Capture the cell that displays the provided text and extract its [x, y] central coordinate. 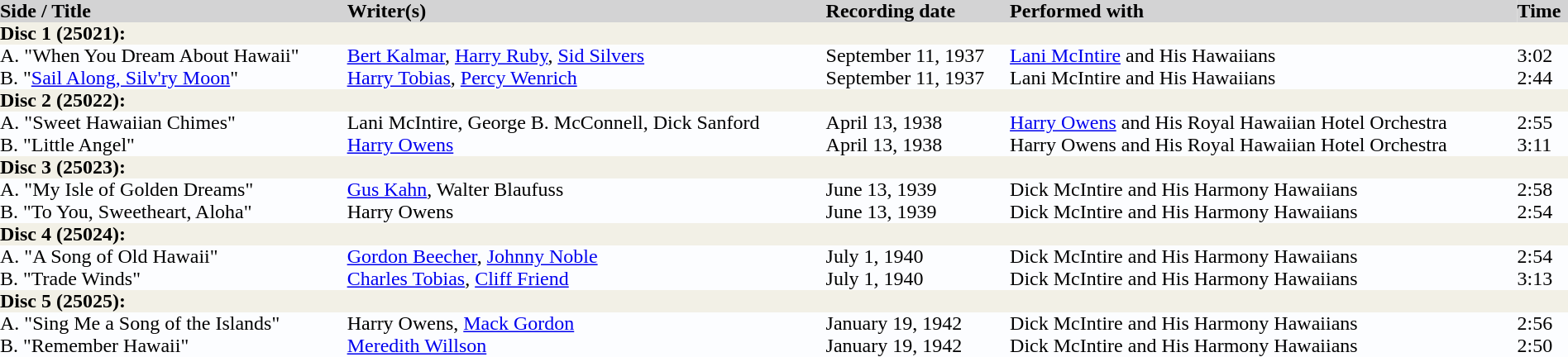
2:56 [1543, 324]
Disc 2 (25022): [784, 101]
Disc 5 (25025): [784, 301]
Gus Kahn, Walter Blaufuss [587, 190]
A. "When You Dream About Hawaii" [174, 56]
Recording date [918, 12]
Disc 4 (25024): [784, 235]
Gordon Beecher, Johnny Noble [587, 256]
B. "Remember Hawaii" [174, 345]
B. "Trade Winds" [174, 279]
Disc 1 (25021): [784, 33]
B. "To You, Sweetheart, Aloha" [174, 212]
Time [1543, 12]
A. "Sing Me a Song of the Islands" [174, 324]
B. "Little Angel" [174, 145]
2:50 [1543, 345]
Meredith Willson [587, 345]
Performed with [1264, 12]
Charles Tobias, Cliff Friend [587, 279]
2:58 [1543, 190]
A. "A Song of Old Hawaii" [174, 256]
A. "My Isle of Golden Dreams" [174, 190]
3:11 [1543, 145]
Writer(s) [587, 12]
3:02 [1543, 56]
Side / Title [174, 12]
Lani McIntire, George B. McConnell, Dick Sanford [587, 122]
2:55 [1543, 122]
2:44 [1543, 78]
Disc 3 (25023): [784, 167]
A. "Sweet Hawaiian Chimes" [174, 122]
Harry Tobias, Percy Wenrich [587, 78]
Harry Owens, Mack Gordon [587, 324]
Bert Kalmar, Harry Ruby, Sid Silvers [587, 56]
3:13 [1543, 279]
B. "Sail Along, Silv'ry Moon" [174, 78]
